Locate the cell with the specified text and output its (X, Y) center coordinate. 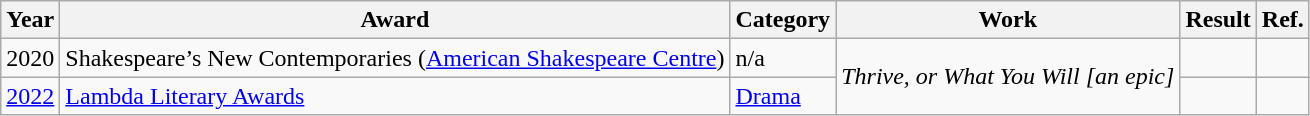
Year (30, 20)
Work (1008, 20)
Result (1218, 20)
Lambda Literary Awards (395, 96)
Thrive, or What You Will [an epic] (1008, 77)
Ref. (1282, 20)
Award (395, 20)
Drama (783, 96)
2020 (30, 58)
Shakespeare’s New Contemporaries (American Shakespeare Centre) (395, 58)
2022 (30, 96)
Category (783, 20)
n/a (783, 58)
